Pinpoint the cell where the given text exists, returning its (x, y) midpoint coordinate. 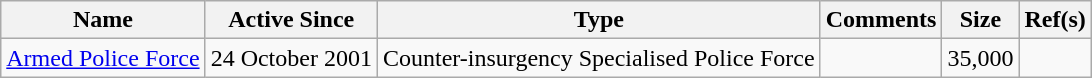
Comments (881, 20)
Counter-insurgency Specialised Police Force (598, 58)
Ref(s) (1055, 20)
Name (103, 20)
Armed Police Force (103, 58)
35,000 (980, 58)
Active Since (291, 20)
Type (598, 20)
Size (980, 20)
24 October 2001 (291, 58)
